Determine the [X, Y] coordinate at the center of the cell enclosing the given text.  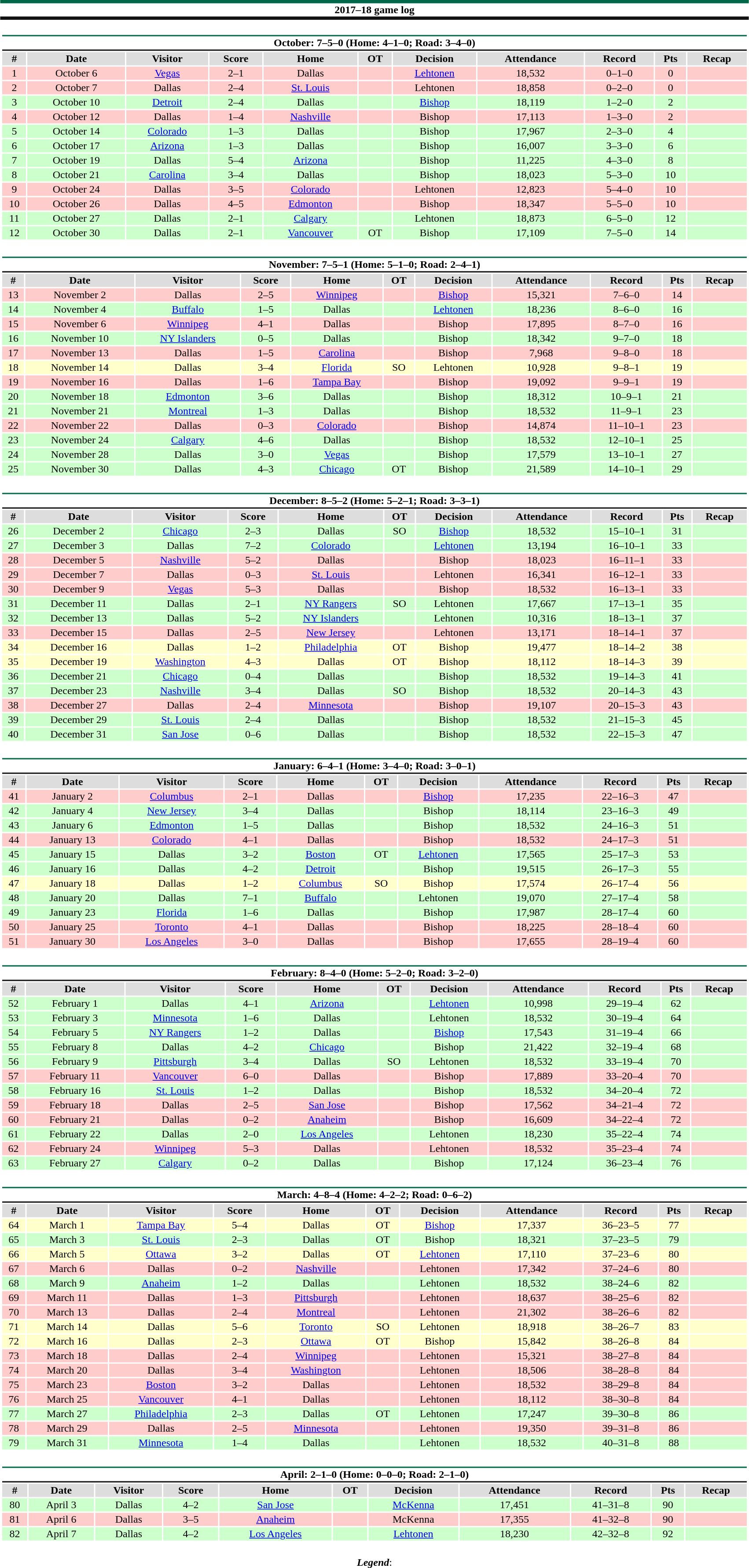
28–18–4 [620, 927]
November 4 [80, 309]
9–8–0 [626, 353]
65 [14, 1240]
28–19–4 [620, 942]
59 [13, 1105]
34–21–4 [624, 1105]
75 [14, 1385]
October: 7–5–0 (Home: 4–1–0; Road: 3–4–0) [374, 43]
0–5 [266, 338]
18,236 [541, 309]
December 15 [78, 633]
March 29 [67, 1428]
4–5 [236, 204]
February 16 [75, 1090]
17,543 [538, 1032]
46 [14, 869]
3–6 [266, 396]
November 28 [80, 454]
17,109 [531, 233]
November 18 [80, 396]
16–12–1 [627, 575]
9–9–1 [626, 382]
26 [13, 531]
7–5–0 [619, 233]
26–17–3 [620, 869]
15–10–1 [627, 531]
42–32–8 [611, 1534]
5 [14, 132]
5–4–0 [619, 190]
15 [13, 324]
17,247 [532, 1414]
20 [13, 396]
March 25 [67, 1399]
November 16 [80, 382]
18,347 [531, 204]
52 [13, 1003]
January 16 [72, 869]
14,874 [541, 425]
December 7 [78, 575]
October 26 [77, 204]
October 30 [77, 233]
21,422 [538, 1047]
23–16–3 [620, 811]
17,355 [514, 1520]
March 23 [67, 1385]
18,918 [532, 1327]
November 21 [80, 411]
19,070 [531, 898]
4–3–0 [619, 161]
1–2–0 [619, 102]
7,968 [541, 353]
November 10 [80, 338]
8–7–0 [626, 324]
17,110 [532, 1254]
3 [14, 102]
20–14–3 [627, 691]
38–28–8 [620, 1370]
92 [668, 1534]
41–32–8 [611, 1520]
9–8–1 [626, 367]
21,589 [541, 469]
13–10–1 [626, 454]
18–14–1 [627, 633]
December 9 [78, 589]
1 [14, 73]
March 31 [67, 1443]
17,967 [531, 132]
December 13 [78, 618]
78 [14, 1428]
20–15–3 [627, 705]
32–19–4 [624, 1047]
February 11 [75, 1076]
21,302 [532, 1312]
81 [15, 1520]
16,341 [541, 575]
37–23–5 [620, 1240]
February: 8–4–0 (Home: 5–2–0; Road: 3–2–0) [374, 973]
67 [14, 1269]
17,579 [541, 454]
19,515 [531, 869]
73 [14, 1356]
November 22 [80, 425]
April: 2–1–0 (Home: 0–0–0; Road: 2–1–0) [374, 1474]
29–19–4 [624, 1003]
13,171 [541, 633]
October 17 [77, 146]
February 8 [75, 1047]
17,889 [538, 1076]
33–19–4 [624, 1061]
January 18 [72, 884]
26–17–4 [620, 884]
March 13 [67, 1312]
March 6 [67, 1269]
18,119 [531, 102]
December 3 [78, 546]
October 27 [77, 219]
25–17–3 [620, 855]
19–14–3 [627, 676]
January 6 [72, 826]
4–6 [266, 440]
16–11–1 [627, 560]
34–22–4 [624, 1119]
22–15–3 [627, 734]
November: 7–5–1 (Home: 5–1–0; Road: 2–4–1) [374, 265]
March 1 [67, 1225]
14–10–1 [626, 469]
17,565 [531, 855]
March 20 [67, 1370]
38–26–8 [620, 1341]
13,194 [541, 546]
22 [13, 425]
12–10–1 [626, 440]
36 [13, 676]
17 [13, 353]
17,574 [531, 884]
February 21 [75, 1119]
January 15 [72, 855]
22–16–3 [620, 797]
17,451 [514, 1505]
October 12 [77, 117]
February 22 [75, 1134]
10–9–1 [626, 396]
February 1 [75, 1003]
31–19–4 [624, 1032]
37–23–6 [620, 1254]
0–4 [253, 676]
December: 8–5–2 (Home: 5–2–1; Road: 3–3–1) [374, 501]
10,316 [541, 618]
11 [14, 219]
17,895 [541, 324]
December 16 [78, 647]
16,609 [538, 1119]
71 [14, 1327]
18,858 [531, 88]
39–30–8 [620, 1414]
38–29–8 [620, 1385]
17,124 [538, 1163]
March 14 [67, 1327]
17,655 [531, 942]
38–25–6 [620, 1298]
November 24 [80, 440]
18,225 [531, 927]
24 [13, 454]
38–26–6 [620, 1312]
2–0 [251, 1134]
October 24 [77, 190]
48 [14, 898]
October 7 [77, 88]
35–22–4 [624, 1134]
10,928 [541, 367]
34–20–4 [624, 1090]
December 2 [78, 531]
18–14–3 [627, 662]
November 6 [80, 324]
38–24–6 [620, 1283]
39–31–8 [620, 1428]
27–17–4 [620, 898]
0–6 [253, 734]
18,342 [541, 338]
19,477 [541, 647]
18–14–2 [627, 647]
February 18 [75, 1105]
30 [13, 589]
40–31–8 [620, 1443]
17,987 [531, 913]
1–3–0 [619, 117]
38–30–8 [620, 1399]
15,842 [532, 1341]
36–23–5 [620, 1225]
9 [14, 190]
November 2 [80, 295]
10,998 [538, 1003]
February 3 [75, 1018]
18,637 [532, 1298]
11–10–1 [626, 425]
December 23 [78, 691]
December 5 [78, 560]
83 [673, 1327]
16,007 [531, 146]
35–23–4 [624, 1148]
13 [13, 295]
18,506 [532, 1370]
18,873 [531, 219]
6–0 [251, 1076]
April 6 [61, 1520]
January 4 [72, 811]
24–17–3 [620, 840]
January 25 [72, 927]
January 13 [72, 840]
January 23 [72, 913]
37–24–6 [620, 1269]
March 5 [67, 1254]
36–23–4 [624, 1163]
7–1 [250, 898]
18–13–1 [627, 618]
December 29 [78, 720]
34 [13, 647]
18,321 [532, 1240]
December 31 [78, 734]
16–10–1 [627, 546]
33–20–4 [624, 1076]
December 27 [78, 705]
63 [13, 1163]
17,113 [531, 117]
October 19 [77, 161]
0–2–0 [619, 88]
2017–18 game log [374, 10]
6–5–0 [619, 219]
38–26–7 [620, 1327]
17–13–1 [627, 604]
17,235 [531, 797]
March 16 [67, 1341]
44 [14, 840]
February 5 [75, 1032]
December 21 [78, 676]
17,337 [532, 1225]
17,342 [532, 1269]
19,350 [532, 1428]
9–7–0 [626, 338]
32 [13, 618]
February 27 [75, 1163]
7–2 [253, 546]
30–19–4 [624, 1018]
7 [14, 161]
October 21 [77, 175]
March 27 [67, 1414]
24–16–3 [620, 826]
28–17–4 [620, 913]
8–6–0 [626, 309]
16–13–1 [627, 589]
April 3 [61, 1505]
69 [14, 1298]
57 [13, 1076]
April 7 [61, 1534]
November 14 [80, 367]
11,225 [531, 161]
40 [13, 734]
17,562 [538, 1105]
54 [13, 1032]
42 [14, 811]
5–3–0 [619, 175]
5–6 [239, 1327]
October 10 [77, 102]
5–5–0 [619, 204]
28 [13, 560]
18,114 [531, 811]
November 13 [80, 353]
March: 4–8–4 (Home: 4–2–2; Road: 0–6–2) [374, 1195]
January 20 [72, 898]
March 11 [67, 1298]
2–3–0 [619, 132]
50 [14, 927]
19,107 [541, 705]
January 2 [72, 797]
38–27–8 [620, 1356]
October 6 [77, 73]
21–15–3 [627, 720]
February 24 [75, 1148]
11–9–1 [626, 411]
0–1–0 [619, 73]
3–3–0 [619, 146]
December 19 [78, 662]
88 [673, 1443]
March 18 [67, 1356]
12,823 [531, 190]
7–6–0 [626, 295]
March 9 [67, 1283]
January: 6–4–1 (Home: 3–4–0; Road: 3–0–1) [374, 766]
41–31–8 [611, 1505]
February 9 [75, 1061]
November 30 [80, 469]
17,667 [541, 604]
March 3 [67, 1240]
December 11 [78, 604]
January 30 [72, 942]
19,092 [541, 382]
61 [13, 1134]
18,312 [541, 396]
October 14 [77, 132]
